Detect which cell encompasses the target text, then output its [x, y] center coordinate. 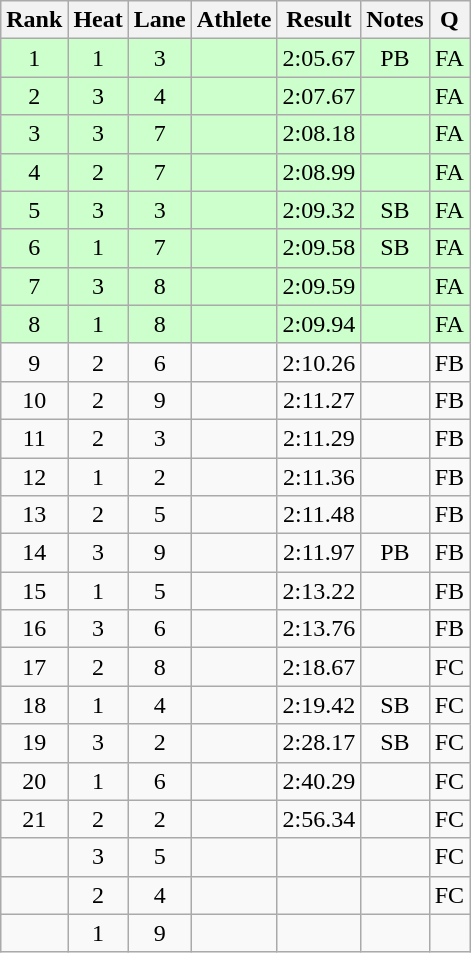
2:11.97 [319, 553]
2:13.76 [319, 629]
2:05.67 [319, 58]
Heat [98, 20]
Q [449, 20]
2:11.27 [319, 400]
14 [34, 553]
21 [34, 819]
2:19.42 [319, 705]
Athlete [234, 20]
2:09.59 [319, 286]
11 [34, 438]
16 [34, 629]
18 [34, 705]
2:13.22 [319, 591]
2:09.32 [319, 210]
2:07.67 [319, 96]
2:09.58 [319, 248]
Lane [160, 20]
19 [34, 743]
13 [34, 515]
17 [34, 667]
2:11.48 [319, 515]
2:10.26 [319, 362]
2:11.36 [319, 477]
2:28.17 [319, 743]
Rank [34, 20]
10 [34, 400]
2:08.99 [319, 172]
2:11.29 [319, 438]
2:40.29 [319, 781]
Notes [395, 20]
12 [34, 477]
2:18.67 [319, 667]
2:08.18 [319, 134]
20 [34, 781]
2:09.94 [319, 324]
Result [319, 20]
2:56.34 [319, 819]
15 [34, 591]
